Extract the [X, Y] coordinate from the center of the cell holding the provided text.  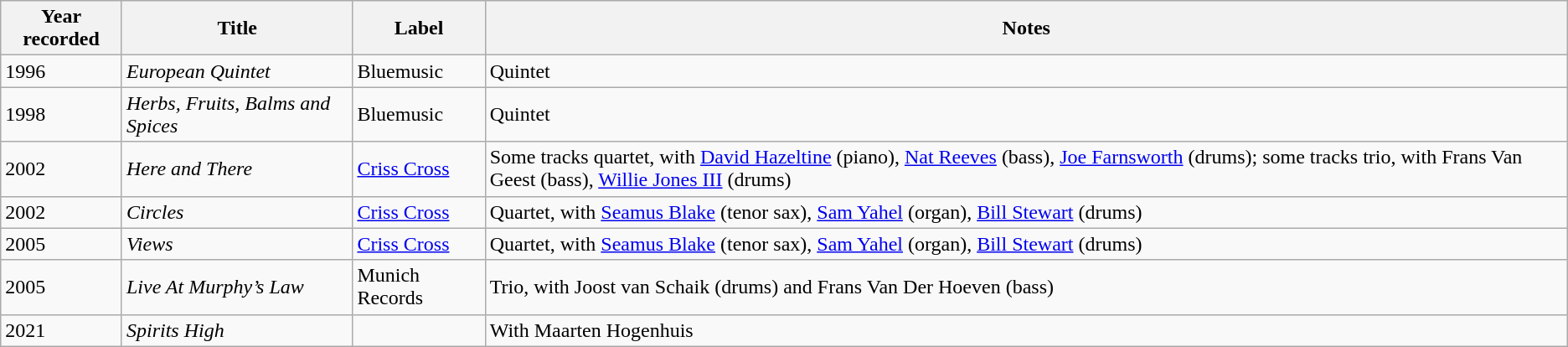
Title [236, 28]
Spirits High [236, 330]
Herbs, Fruits, Balms and Spices [236, 114]
1998 [62, 114]
Views [236, 244]
European Quintet [236, 71]
1996 [62, 71]
Year recorded [62, 28]
Trio, with Joost van Schaik (drums) and Frans Van Der Hoeven (bass) [1026, 287]
Munich Records [419, 287]
With Maarten Hogenhuis [1026, 330]
Label [419, 28]
Notes [1026, 28]
Circles [236, 212]
Live At Murphy’s Law [236, 287]
Here and There [236, 169]
2021 [62, 330]
